For the text-containing cell, return its midpoint in [X, Y] coordinate format. 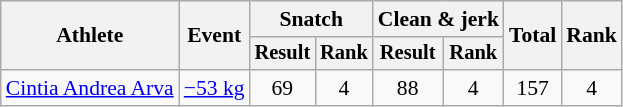
Event [214, 36]
Clean & jerk [438, 19]
Cintia Andrea Arva [90, 88]
69 [283, 88]
−53 kg [214, 88]
Snatch [312, 19]
Athlete [90, 36]
157 [532, 88]
88 [408, 88]
Total [532, 36]
